Return the (x, y) coordinate for the center point of the cell that contains the specified text.  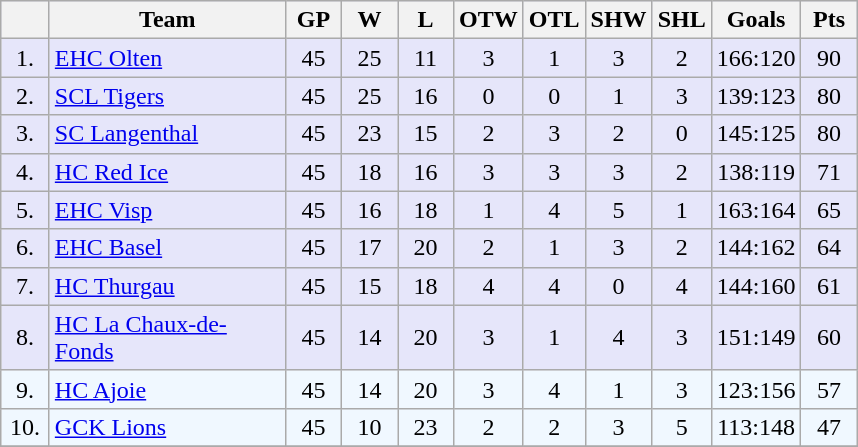
10. (26, 427)
EHC Basel (167, 248)
151:149 (756, 338)
Team (167, 20)
166:120 (756, 58)
EHC Olten (167, 58)
145:125 (756, 134)
W (369, 20)
61 (829, 286)
123:156 (756, 389)
HC La Chaux-de-Fonds (167, 338)
HC Red Ice (167, 172)
10 (369, 427)
144:160 (756, 286)
17 (369, 248)
65 (829, 210)
GP (313, 20)
SC Langenthal (167, 134)
2. (26, 96)
OTW (489, 20)
47 (829, 427)
Goals (756, 20)
11 (426, 58)
HC Thurgau (167, 286)
71 (829, 172)
57 (829, 389)
4. (26, 172)
7. (26, 286)
Pts (829, 20)
60 (829, 338)
SCL Tigers (167, 96)
163:164 (756, 210)
144:162 (756, 248)
EHC Visp (167, 210)
64 (829, 248)
90 (829, 58)
OTL (554, 20)
3. (26, 134)
113:148 (756, 427)
139:123 (756, 96)
9. (26, 389)
GCK Lions (167, 427)
SHW (618, 20)
138:119 (756, 172)
HC Ajoie (167, 389)
1. (26, 58)
6. (26, 248)
8. (26, 338)
L (426, 20)
5. (26, 210)
SHL (682, 20)
